Detect which cell encompasses the target text, then output its (x, y) center coordinate. 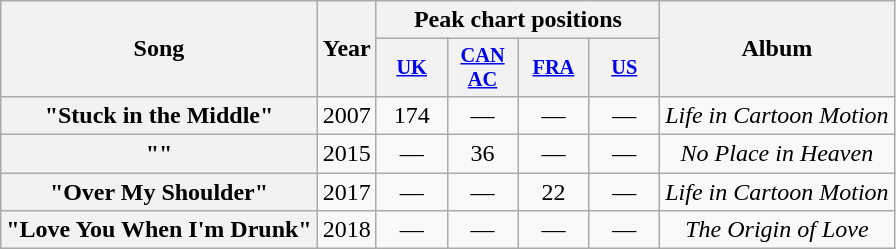
174 (412, 115)
2015 (346, 154)
2018 (346, 230)
22 (554, 192)
Album (777, 49)
2017 (346, 192)
"Over My Shoulder" (159, 192)
The Origin of Love (777, 230)
36 (482, 154)
Song (159, 49)
Peak chart positions (518, 20)
"" (159, 154)
No Place in Heaven (777, 154)
CANAC (482, 68)
"Love You When I'm Drunk" (159, 230)
2007 (346, 115)
FRA (554, 68)
"Stuck in the Middle" (159, 115)
UK (412, 68)
US (624, 68)
Year (346, 49)
